For the text-containing cell, return its midpoint in (x, y) coordinate format. 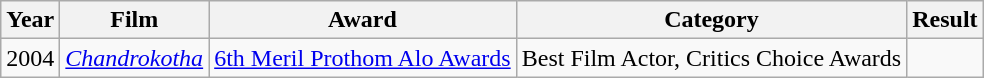
Chandrokotha (134, 58)
Year (30, 20)
Category (712, 20)
Best Film Actor, Critics Choice Awards (712, 58)
6th Meril Prothom Alo Awards (363, 58)
Result (945, 20)
2004 (30, 58)
Award (363, 20)
Film (134, 20)
